From the cell containing the given text, extract its center point as [X, Y] coordinate. 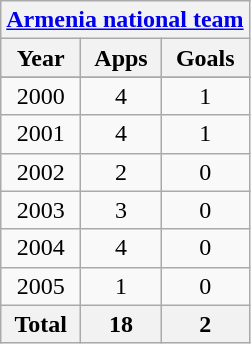
Armenia national team [125, 20]
Apps [122, 58]
18 [122, 324]
2003 [41, 210]
Total [41, 324]
2002 [41, 172]
2001 [41, 134]
2005 [41, 286]
2004 [41, 248]
Year [41, 58]
3 [122, 210]
Goals [205, 58]
2000 [41, 96]
